Scan for the cell matching the given text and deliver its [x, y] coordinate at center. 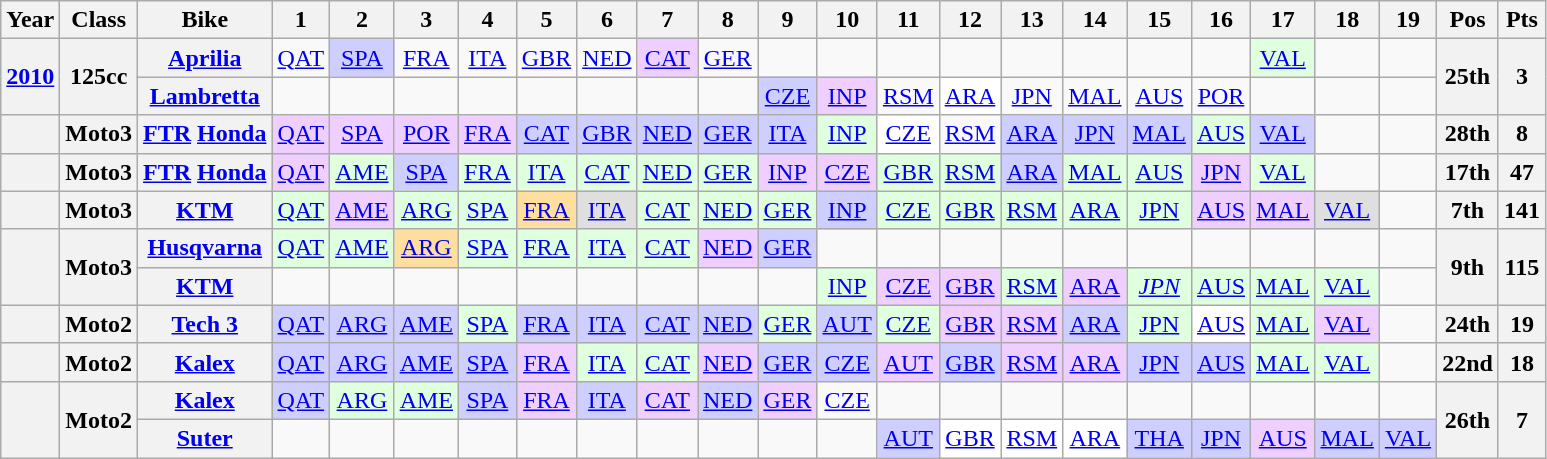
THA [1159, 438]
5 [546, 20]
11 [908, 20]
24th [1468, 324]
125cc [99, 77]
Suter [205, 438]
Aprilia [205, 58]
Tech 3 [205, 324]
Husqvarna [205, 248]
14 [1095, 20]
1 [301, 20]
25th [1468, 77]
22nd [1468, 362]
26th [1468, 419]
141 [1522, 210]
Bike [205, 20]
9th [1468, 267]
2010 [30, 77]
9 [788, 20]
115 [1522, 267]
Class [99, 20]
17th [1468, 172]
4 [488, 20]
7th [1468, 210]
Pts [1522, 20]
16 [1220, 20]
47 [1522, 172]
17 [1283, 20]
6 [607, 20]
2 [362, 20]
Pos [1468, 20]
15 [1159, 20]
10 [847, 20]
13 [1032, 20]
28th [1468, 134]
Year [30, 20]
Lambretta [205, 96]
12 [970, 20]
